Find where the given text appears and provide that cell's center as (x, y) coordinate. 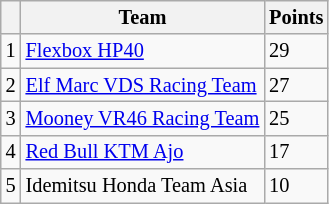
Elf Marc VDS Racing Team (143, 85)
Mooney VR46 Racing Team (143, 118)
Flexbox HP40 (143, 51)
1 (11, 51)
Team (143, 17)
Points (296, 17)
4 (11, 152)
Idemitsu Honda Team Asia (143, 186)
Red Bull KTM Ajo (143, 152)
29 (296, 51)
5 (11, 186)
17 (296, 152)
25 (296, 118)
3 (11, 118)
2 (11, 85)
10 (296, 186)
27 (296, 85)
